Determine the [X, Y] coordinate at the center of the cell enclosing the given text.  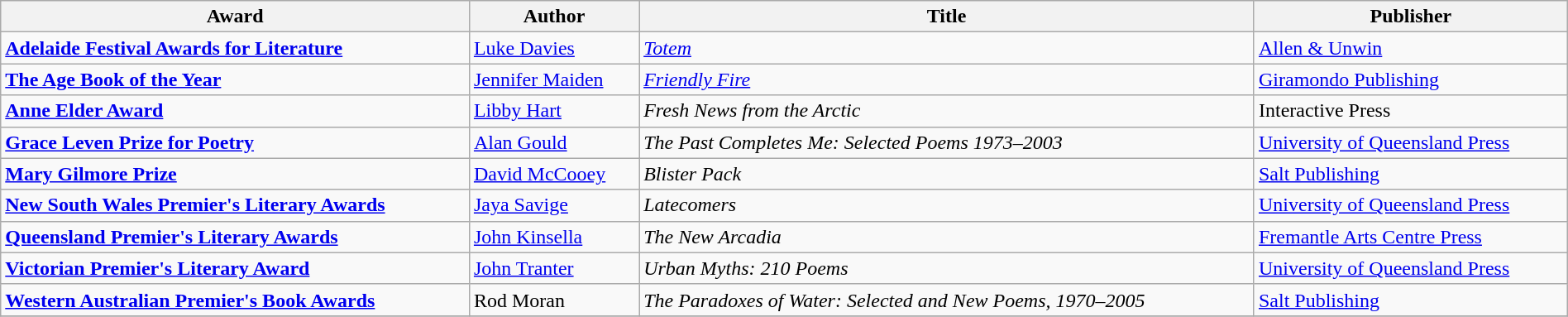
Grace Leven Prize for Poetry [235, 142]
Title [947, 17]
The Paradoxes of Water: Selected and New Poems, 1970–2005 [947, 300]
Anne Elder Award [235, 111]
Totem [947, 48]
Victorian Premier's Literary Award [235, 268]
Luke Davies [554, 48]
The New Arcadia [947, 237]
Adelaide Festival Awards for Literature [235, 48]
Jaya Savige [554, 205]
Urban Myths: 210 Poems [947, 268]
Allen & Unwin [1411, 48]
Fremantle Arts Centre Press [1411, 237]
New South Wales Premier's Literary Awards [235, 205]
Award [235, 17]
Giramondo Publishing [1411, 79]
Jennifer Maiden [554, 79]
Rod Moran [554, 300]
David McCooey [554, 174]
The Age Book of the Year [235, 79]
Libby Hart [554, 111]
Alan Gould [554, 142]
John Kinsella [554, 237]
The Past Completes Me: Selected Poems 1973–2003 [947, 142]
Friendly Fire [947, 79]
Fresh News from the Arctic [947, 111]
Queensland Premier's Literary Awards [235, 237]
John Tranter [554, 268]
Latecomers [947, 205]
Interactive Press [1411, 111]
Author [554, 17]
Blister Pack [947, 174]
Publisher [1411, 17]
Mary Gilmore Prize [235, 174]
Western Australian Premier's Book Awards [235, 300]
